For the text-containing cell, return its midpoint in (X, Y) coordinate format. 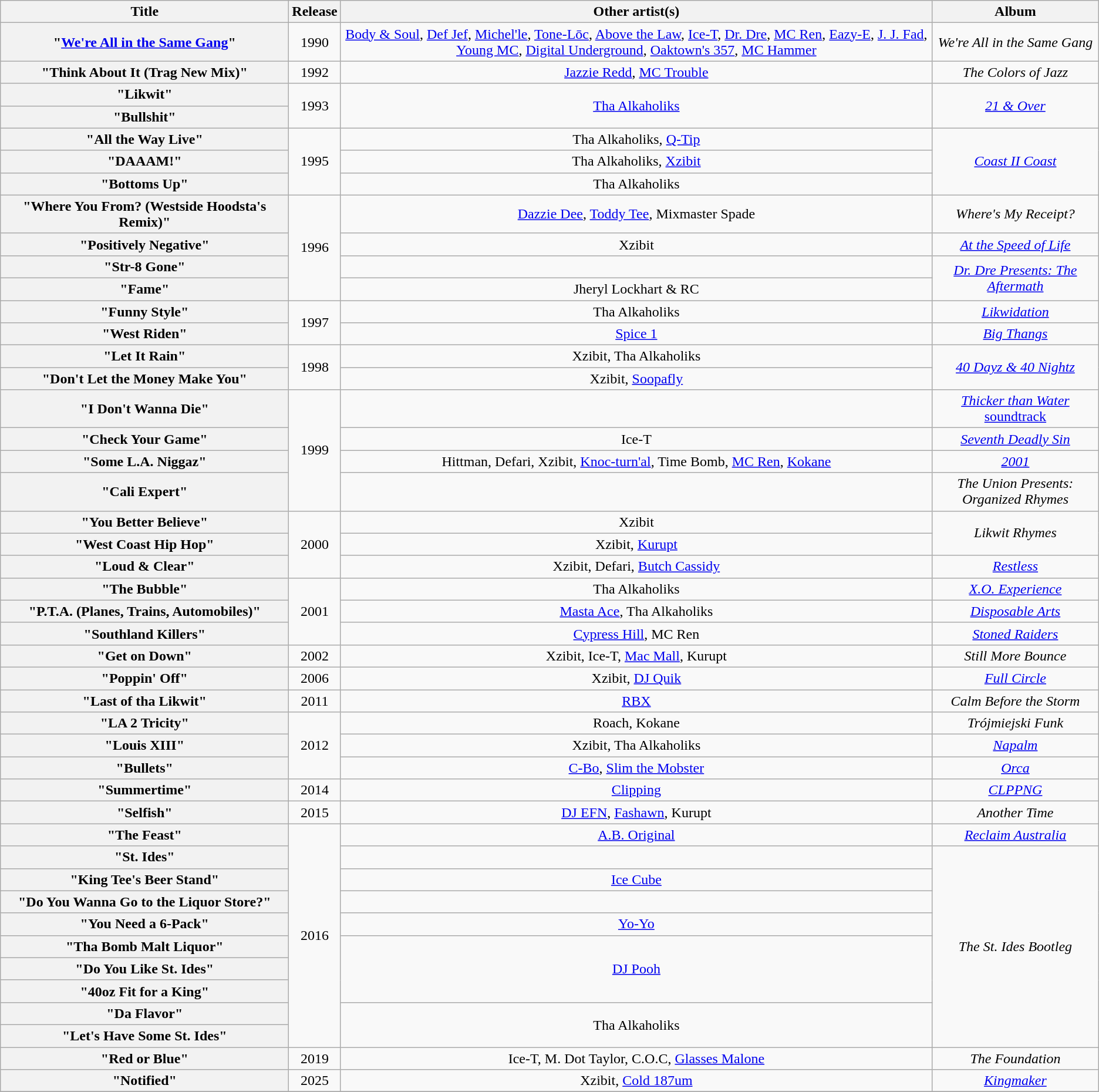
Ice-T, M. Dot Taylor, C.O.C, Glasses Malone (636, 1059)
Jazzie Redd, MC Trouble (636, 72)
Roach, Kokane (636, 723)
Seventh Deadly Sin (1016, 439)
"Fame" (144, 289)
Reclaim Australia (1016, 835)
Clipping (636, 790)
"LA 2 Tricity" (144, 723)
2011 (315, 700)
"Don't Let the Money Make You" (144, 379)
Release (315, 12)
Xzibit, Cold 187um (636, 1081)
1996 (315, 248)
"Summertime" (144, 790)
"St. Ides" (144, 857)
Coast II Coast (1016, 161)
"Selfish" (144, 813)
Full Circle (1016, 678)
1997 (315, 323)
"West Riden" (144, 334)
"All the Way Live" (144, 139)
Title (144, 12)
Jheryl Lockhart & RC (636, 289)
1993 (315, 106)
Thicker than Water soundtrack (1016, 409)
"Get on Down" (144, 656)
Spice 1 (636, 334)
"Think About It (Trag New Mix)" (144, 72)
Tha Alkaholiks, Q-Tip (636, 139)
"Let's Have Some St. Ides" (144, 1036)
1998 (315, 368)
The St. Ides Bootleg (1016, 946)
Napalm (1016, 746)
"Do You Like St. Ides" (144, 969)
Masta Ace, Tha Alkaholiks (636, 611)
Tha Alkaholiks, Xzibit (636, 161)
Other artist(s) (636, 12)
"Tha Bomb Malt Liquor" (144, 946)
Another Time (1016, 813)
2019 (315, 1059)
We're All in the Same Gang (1016, 42)
"Funny Style" (144, 312)
Xzibit, DJ Quik (636, 678)
The Colors of Jazz (1016, 72)
Hittman, Defari, Xzibit, Knoc-turn'al, Time Bomb, MC Ren, Kokane (636, 461)
Where's My Receipt? (1016, 214)
Big Thangs (1016, 334)
"Louis XIII" (144, 746)
40 Dayz & 40 Nightz (1016, 368)
"Bullets" (144, 768)
1992 (315, 72)
Likwidation (1016, 312)
"Southland Killers" (144, 633)
"Bullshit" (144, 117)
"King Tee's Beer Stand" (144, 879)
"Bottoms Up" (144, 184)
"Loud & Clear" (144, 567)
"P.T.A. (Planes, Trains, Automobiles)" (144, 611)
2015 (315, 813)
"Cali Expert" (144, 492)
Xzibit, Ice-T, Mac Mall, Kurupt (636, 656)
Restless (1016, 567)
DJ EFN, Fashawn, Kurupt (636, 813)
Trójmiejski Funk (1016, 723)
"Da Flavor" (144, 1013)
"DAAAM!" (144, 161)
RBX (636, 700)
"40oz Fit for a King" (144, 991)
Cypress Hill, MC Ren (636, 633)
21 & Over (1016, 106)
A.B. Original (636, 835)
Xzibit, Soopafly (636, 379)
"Last of tha Likwit" (144, 700)
"Poppin' Off" (144, 678)
Album (1016, 12)
The Foundation (1016, 1059)
2002 (315, 656)
"Likwit" (144, 95)
"You Need a 6-Pack" (144, 924)
Calm Before the Storm (1016, 700)
1999 (315, 450)
2000 (315, 544)
2012 (315, 746)
"You Better Believe" (144, 522)
1995 (315, 161)
"Do You Wanna Go to the Liquor Store?" (144, 902)
"Red or Blue" (144, 1059)
Yo-Yo (636, 924)
"West Coast Hip Hop" (144, 544)
1990 (315, 42)
2014 (315, 790)
"Positively Negative" (144, 244)
Xzibit, Kurupt (636, 544)
"Notified" (144, 1081)
CLPPNG (1016, 790)
2025 (315, 1081)
Ice Cube (636, 879)
Kingmaker (1016, 1081)
Xzibit, Defari, Butch Cassidy (636, 567)
"We're All in the Same Gang" (144, 42)
X.O. Experience (1016, 589)
DJ Pooh (636, 969)
2016 (315, 936)
"Let It Rain" (144, 356)
"I Don't Wanna Die" (144, 409)
Still More Bounce (1016, 656)
Likwit Rhymes (1016, 533)
Dr. Dre Presents: The Aftermath (1016, 278)
"The Bubble" (144, 589)
Orca (1016, 768)
"Some L.A. Niggaz" (144, 461)
"The Feast" (144, 835)
At the Speed of Life (1016, 244)
Stoned Raiders (1016, 633)
Ice-T (636, 439)
C-Bo, Slim the Mobster (636, 768)
"Where You From? (Westside Hoodsta's Remix)" (144, 214)
"Str-8 Gone" (144, 267)
"Check Your Game" (144, 439)
Disposable Arts (1016, 611)
The Union Presents: Organized Rhymes (1016, 492)
2006 (315, 678)
Dazzie Dee, Toddy Tee, Mixmaster Spade (636, 214)
